Scan for the cell matching the given text and deliver its (X, Y) coordinate at center. 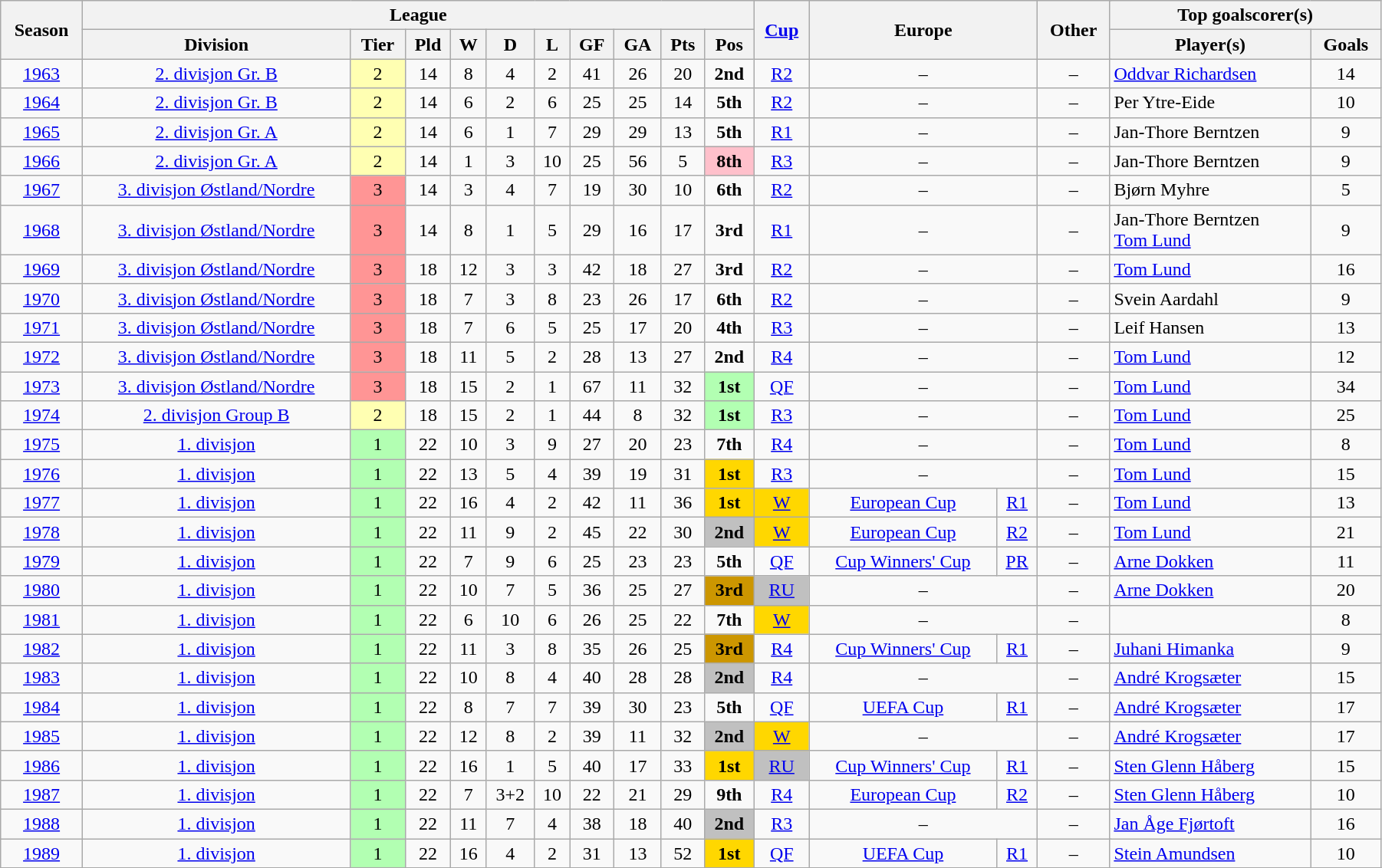
Jan Åge Fjørtoft (1210, 824)
1981 (41, 620)
Stein Amundsen (1210, 853)
4th (729, 327)
1986 (41, 765)
Pts (683, 44)
38 (592, 824)
67 (592, 386)
1982 (41, 649)
1966 (41, 161)
1968 (41, 230)
1971 (41, 327)
44 (592, 416)
GF (592, 44)
45 (592, 532)
9th (729, 794)
Bjørn Myhre (1210, 190)
L (552, 44)
Europe (923, 30)
Per Ytre-Eide (1210, 103)
1987 (41, 794)
1977 (41, 503)
GA (638, 44)
1980 (41, 590)
Juhani Himanka (1210, 649)
41 (592, 74)
1973 (41, 386)
8th (729, 161)
1967 (41, 190)
Oddvar Richardsen (1210, 74)
PR (1017, 561)
1964 (41, 103)
1989 (41, 853)
Leif Hansen (1210, 327)
D (511, 44)
1983 (41, 678)
Player(s) (1210, 44)
1978 (41, 532)
Goals (1345, 44)
1976 (41, 474)
1972 (41, 357)
1970 (41, 298)
Top goalscorer(s) (1245, 15)
56 (638, 161)
1974 (41, 416)
1979 (41, 561)
35 (592, 649)
1975 (41, 445)
Jan-Thore Berntzen Tom Lund (1210, 230)
1965 (41, 132)
2. divisjon Group B (216, 416)
Pld (428, 44)
Season (41, 30)
Pos (729, 44)
33 (683, 765)
Svein Aardahl (1210, 298)
League (418, 15)
1969 (41, 269)
1963 (41, 74)
1985 (41, 736)
1988 (41, 824)
1984 (41, 707)
52 (683, 853)
Division (216, 44)
Cup (781, 30)
Tier (377, 44)
3+2 (511, 794)
Other (1073, 30)
34 (1345, 386)
